Provide the [x, y] coordinate of the cell's center where the given text is located.  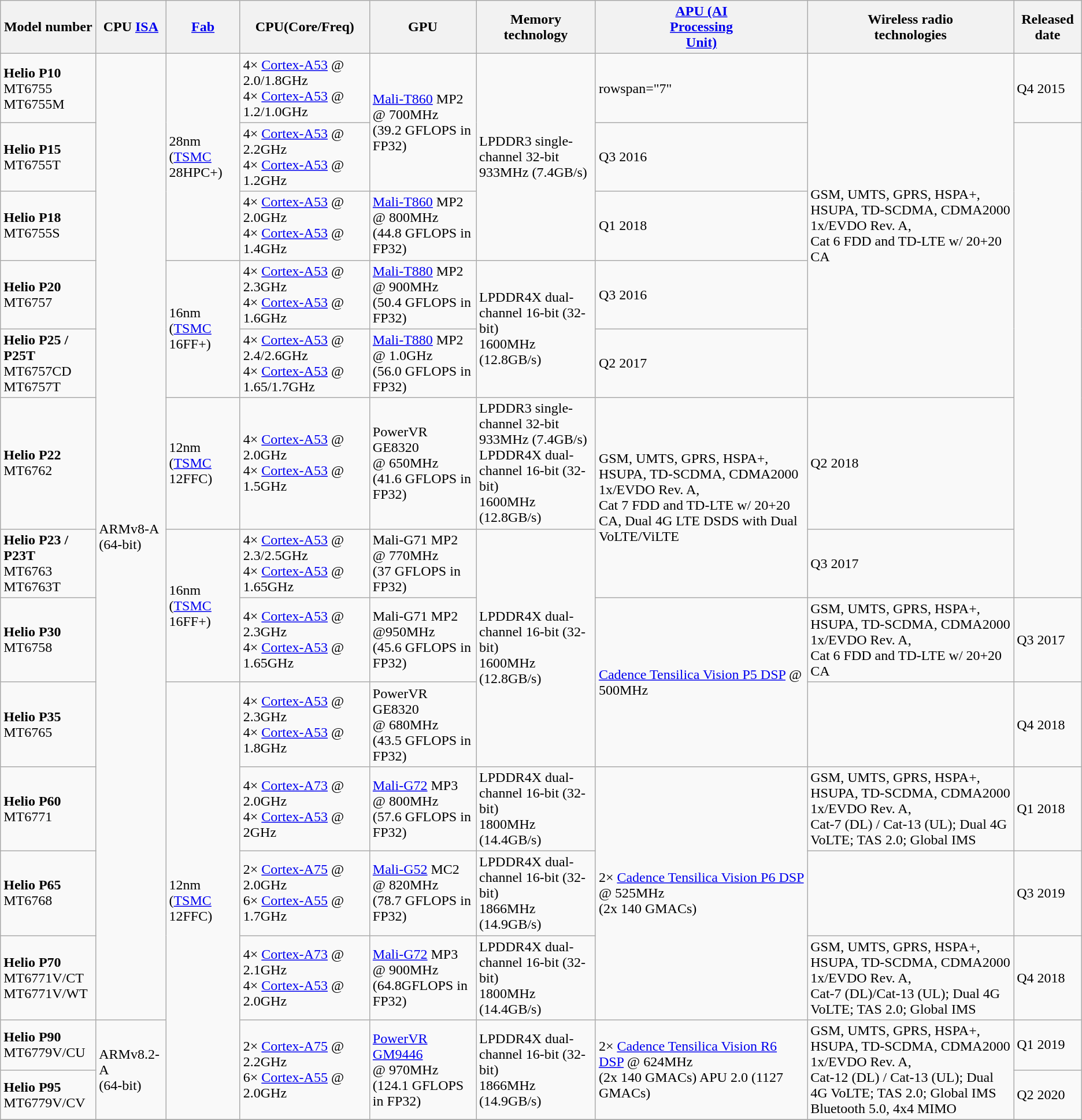
Released date [1048, 27]
Helio P30MT6758 [49, 640]
Helio P60MT6771 [49, 809]
Q2 2020 [1048, 1095]
2× Cortex-A75 @ 2.2GHz6× Cortex-A55 @ 2.0GHz [305, 1070]
Mali-T880 MP2 @ 1.0GHz(56.0 GFLOPS in FP32) [423, 363]
Helio P23 / P23TMT6763 MT6763T [49, 563]
PowerVR GE8320 @ 650MHz(41.6 GFLOPS in FP32) [423, 463]
Mali-G72 MP3 @ 800MHz (57.6 GFLOPS in FP32) [423, 809]
Helio P70MT6771V/CT MT6771V/WT [49, 977]
Fab [203, 27]
CPU(Core/Freq) [305, 27]
LPDDR3 single-channel 32-bit933MHz (7.4GB/s)LPDDR4X dual-channel 16-bit (32-bit)1600MHz (12.8GB/s) [536, 463]
Mali-G71 MP2 @ 770MHz (37 GFLOPS in FP32) [423, 563]
Helio P18MT6755S [49, 225]
Q1 2019 [1048, 1045]
Q2 2018 [911, 463]
4× Cortex-A53 @ 2.3GHz4× Cortex-A53 @ 1.65GHz [305, 640]
Wireless radio technologies [911, 27]
Helio P25 / P25TMT6757CD MT6757T [49, 363]
Mali-G71 MP2 @950MHz(45.6 GFLOPS in FP32) [423, 640]
4× Cortex-A73 @ 2.1GHz4× Cortex-A53 @ 2.0GHz [305, 977]
CPU ISA [131, 27]
Helio P95MT6779V/CV [49, 1095]
Helio P90MT6779V/CU [49, 1045]
rowspan="7" [701, 88]
4× Cortex-A53 @ 2.0/1.8GHz4× Cortex-A53 @ 1.2/1.0GHz [305, 88]
PowerVR GE8320 @ 680MHz(43.5 GFLOPS in FP32) [423, 724]
GSM, UMTS, GPRS, HSPA+, HSUPA, TD-SCDMA, CDMA2000 1x/EVDO Rev. A,Cat 7 FDD and TD-LTE w/ 20+20 CA, Dual 4G LTE DSDS with Dual VoLTE/ViLTE [701, 498]
4× Cortex-A73 @ 2.0GHz4× Cortex-A53 @ 2GHz [305, 809]
APU (AI Processing Unit) [701, 27]
4× Cortex-A53 @ 2.3/2.5GHz4× Cortex-A53 @ 1.65GHz [305, 563]
4× Cortex-A53 @ 2.3GHz4× Cortex-A53 @ 1.6GHz [305, 295]
ARMv8-A (64-bit) [131, 537]
Helio P20MT6757 [49, 295]
4× Cortex-A53 @ 2.4/2.6GHz4× Cortex-A53 @ 1.65/1.7GHz [305, 363]
4× Cortex-A53 @ 2.3GHz4× Cortex-A53 @ 1.8GHz [305, 724]
Model number [49, 27]
Mali-G52 MC2 @ 820MHz (78.7 GFLOPS in FP32) [423, 893]
16nm(TSMC 16FF+) [203, 606]
Helio P35MT6765 [49, 724]
Helio P65MT6768 [49, 893]
Memory technology [536, 27]
Q4 2015 [1048, 88]
Helio P15MT6755T [49, 157]
16nm (TSMC 16FF+) [203, 329]
LPDDR3 single-channel 32-bit933MHz (7.4GB/s) [536, 157]
Q2 2017 [701, 363]
Mali-T860 MP2 @ 800MHz(44.8 GFLOPS in FP32) [423, 225]
ARMv8.2-A(64-bit) [131, 1070]
4× Cortex-A53 @ 2.0GHz4× Cortex-A53 @ 1.5GHz [305, 463]
Mali-T860 MP2 @ 700MHz(39.2 GFLOPS in FP32) [423, 123]
Mali-G72 MP3 @ 900MHz (64.8GFLOPS in FP32) [423, 977]
GSM, UMTS, GPRS, HSPA+, HSUPA, TD-SCDMA, CDMA2000 1x/EVDO Rev. A,Cat-12 (DL) / Cat-13 (UL); Dual 4G VoLTE; TAS 2.0; Global IMSBluetooth 5.0, 4x4 MIMO [911, 1070]
Cadence Tensilica Vision P5 DSP @ 500MHz [701, 682]
GPU [423, 27]
Mali-T880 MP2 @ 900MHz(50.4 GFLOPS in FP32) [423, 295]
GSM, UMTS, GPRS, HSPA+, HSUPA, TD-SCDMA, CDMA2000 1x/EVDO Rev. A,Cat-7 (DL)/Cat-13 (UL); Dual 4G VoLTE; TAS 2.0; Global IMS [911, 977]
2× Cortex-A75 @ 2.0GHz6× Cortex-A55 @ 1.7GHz [305, 893]
4× Cortex-A53 @ 2.2GHz4× Cortex-A53 @ 1.2GHz [305, 157]
Helio P22MT6762 [49, 463]
12nm (TSMC 12FFC) [203, 463]
12nm(TSMC 12FFC) [203, 900]
28nm(TSMC 28HPC+) [203, 157]
GSM, UMTS, GPRS, HSPA+, HSUPA, TD-SCDMA, CDMA2000 1x/EVDO Rev. A,Cat-7 (DL) / Cat-13 (UL); Dual 4G VoLTE; TAS 2.0; Global IMS [911, 809]
2× Cadence Tensilica Vision R6 DSP @ 624MHz(2x 140 GMACs) APU 2.0 (1127 GMACs) [701, 1070]
PowerVR GM9446 @ 970MHz(124.1 GFLOPS in FP32) [423, 1070]
Helio P10MT6755MT6755M [49, 88]
Q3 2019 [1048, 893]
2× Cadence Tensilica Vision P6 DSP @ 525MHz(2x 140 GMACs) [701, 893]
4× Cortex-A53 @ 2.0GHz4× Cortex-A53 @ 1.4GHz [305, 225]
